Output the (X, Y) coordinate of the center of the cell containing the given text.  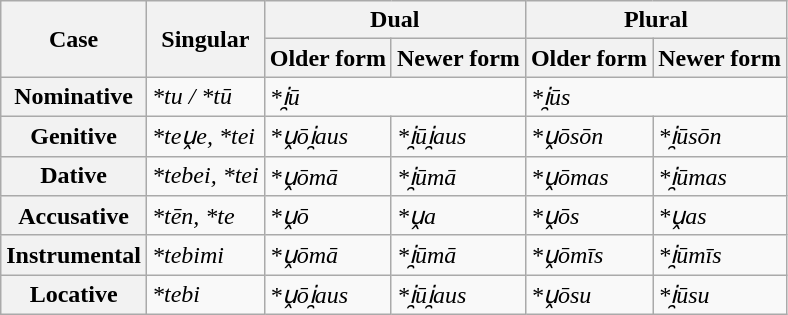
Plural (656, 20)
*tebei, *tei (205, 176)
*i̯ūmīs (720, 255)
Singular (205, 39)
*i̯ūsōn (720, 136)
*tebimi (205, 255)
*ṷō (328, 216)
*ṷa (458, 216)
*i̯ūmas (720, 176)
*ṷōmas (588, 176)
Dual (394, 20)
*i̯ūs (656, 97)
Dative (74, 176)
*tu / *tū (205, 97)
*i̯ūsu (720, 295)
Case (74, 39)
*teṷe, *tei (205, 136)
*ṷōsōn (588, 136)
Instrumental (74, 255)
Genitive (74, 136)
Locative (74, 295)
Nominative (74, 97)
*ṷōmīs (588, 255)
*tēn, *te (205, 216)
*ṷas (720, 216)
*ṷōs (588, 216)
*tebi (205, 295)
Accusative (74, 216)
*i̯ū (394, 97)
*ṷōsu (588, 295)
